Provide the (X, Y) coordinate of the cell's center where the given text is located.  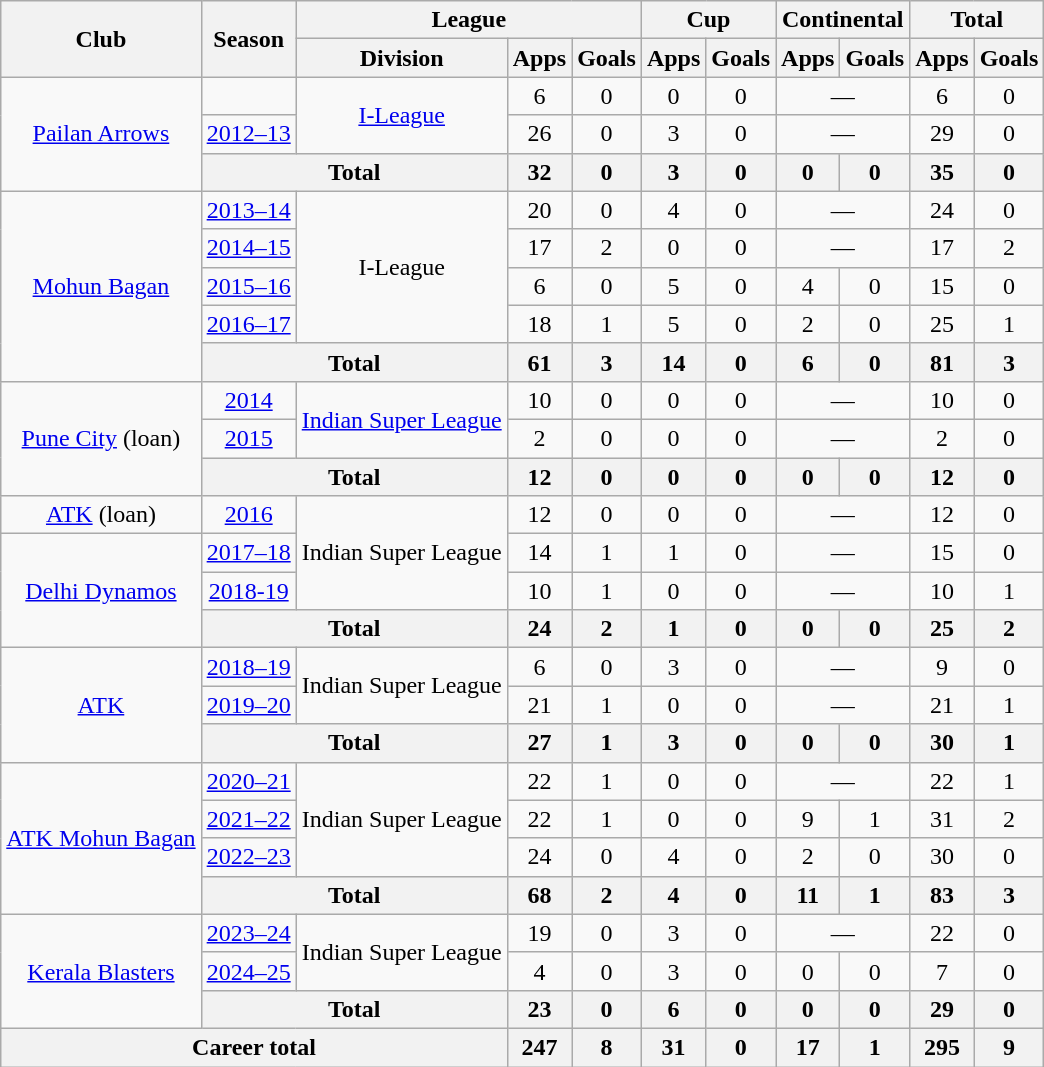
2020–21 (248, 781)
2015–16 (248, 286)
68 (539, 895)
23 (539, 1009)
Continental (843, 20)
ATK (loan) (101, 515)
81 (942, 362)
Club (101, 39)
7 (942, 971)
11 (808, 895)
ATK (101, 705)
Mohun Bagan (101, 286)
32 (539, 172)
18 (539, 324)
2019–20 (248, 705)
League (468, 20)
2013–14 (248, 210)
2018–19 (248, 667)
Pune City (loan) (101, 438)
61 (539, 362)
2018-19 (248, 591)
2015 (248, 438)
27 (539, 743)
295 (942, 1047)
Pailan Arrows (101, 134)
Season (248, 39)
Delhi Dynamos (101, 591)
Career total (254, 1047)
Kerala Blasters (101, 971)
2024–25 (248, 971)
2012–13 (248, 134)
2021–22 (248, 819)
Cup (708, 20)
8 (607, 1047)
2016 (248, 515)
2023–24 (248, 933)
2014 (248, 400)
2017–18 (248, 553)
83 (942, 895)
Division (402, 58)
2014–15 (248, 248)
20 (539, 210)
ATK Mohun Bagan (101, 838)
19 (539, 933)
35 (942, 172)
2016–17 (248, 324)
2022–23 (248, 857)
26 (539, 134)
247 (539, 1047)
